From the cell containing the given text, extract its center point as [X, Y] coordinate. 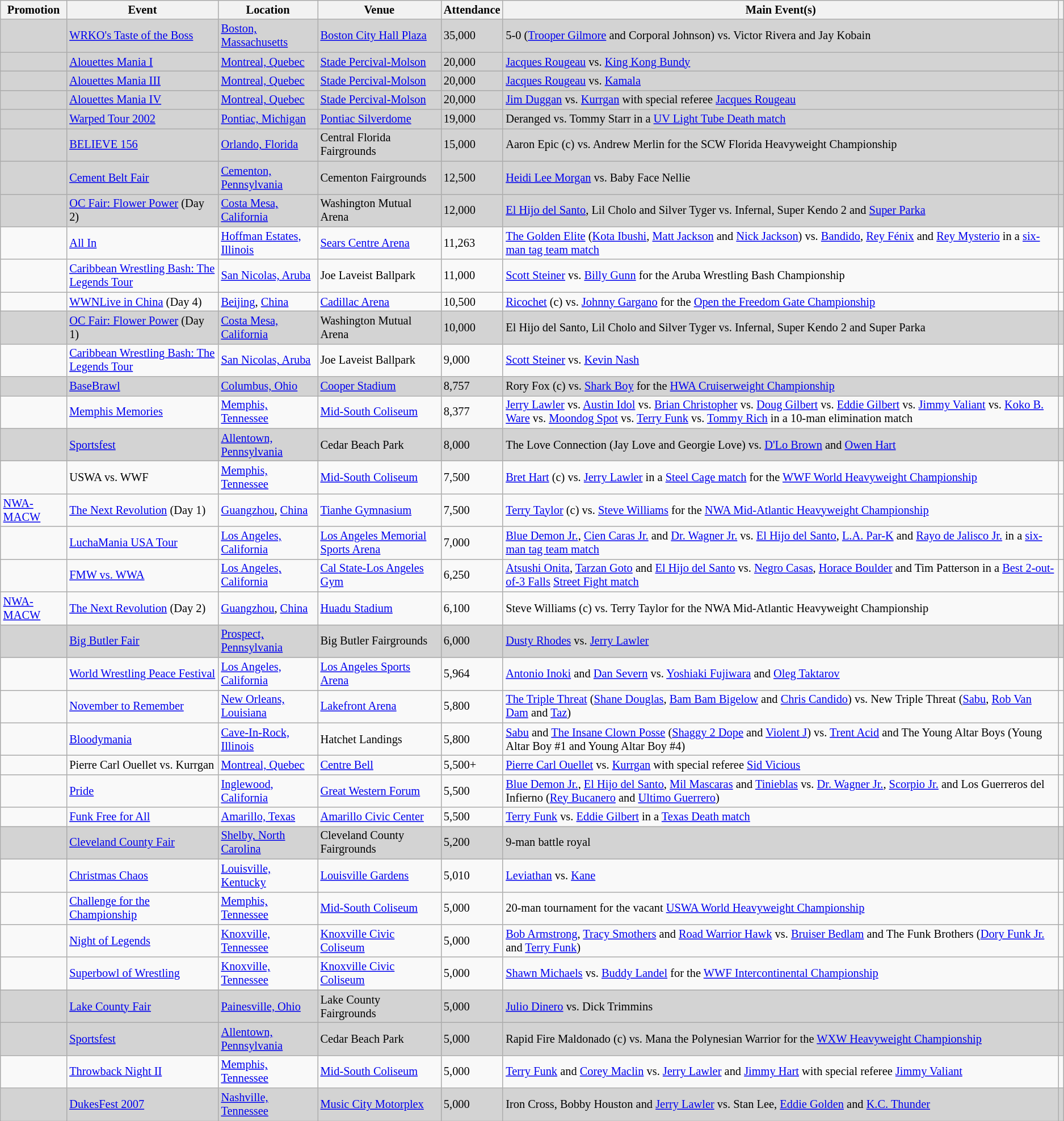
Pierre Carl Ouellet vs. Kurrgan [142, 765]
OC Fair: Flower Power (Day 1) [142, 327]
Cleveland County Fairgrounds [379, 842]
Painesville, Ohio [268, 1006]
November to Remember [142, 706]
Cementon, Pennsylvania [268, 178]
Lake County Fairgrounds [379, 1006]
Louisville, Kentucky [268, 875]
5-0 (Trooper Gilmore and Corporal Johnson) vs. Victor Rivera and Jay Kobain [781, 36]
9,000 [472, 360]
Pierre Carl Ouellet vs. Kurrgan with special referee Sid Vicious [781, 765]
Lake County Fair [142, 1006]
5,010 [472, 875]
Venue [379, 10]
Cooper Stadium [379, 386]
Heidi Lee Morgan vs. Baby Face Nellie [781, 178]
10,000 [472, 327]
Terry Funk vs. Eddie Gilbert in a Texas Death match [781, 817]
Dusty Rhodes vs. Jerry Lawler [781, 641]
7,000 [472, 543]
Aaron Epic (c) vs. Andrew Merlin for the SCW Florida Heavyweight Championship [781, 145]
35,000 [472, 36]
All In [142, 243]
Music City Motorplex [379, 1105]
The Golden Elite (Kota Ibushi, Matt Jackson and Nick Jackson) vs. Bandido, Rey Fénix and Rey Mysterio in a six-man tag team match [781, 243]
6,000 [472, 641]
Cementon Fairgrounds [379, 178]
Big Butler Fairgrounds [379, 641]
Location [268, 10]
Centre Bell [379, 765]
Prospect, Pennsylvania [268, 641]
Jacques Rougeau vs. Kamala [781, 81]
Louisville Gardens [379, 875]
Cement Belt Fair [142, 178]
WWNLive in China (Day 4) [142, 302]
19,000 [472, 119]
Promotion [34, 10]
6,100 [472, 608]
12,500 [472, 178]
Terry Funk and Corey Maclin vs. Jerry Lawler and Jimmy Hart with special referee Jimmy Valiant [781, 1072]
Inglewood, California [268, 791]
The Next Revolution (Day 1) [142, 510]
Shawn Michaels vs. Buddy Landel for the WWF Intercontinental Championship [781, 973]
The Next Revolution (Day 2) [142, 608]
Funk Free for All [142, 817]
Christmas Chaos [142, 875]
Challenge for the Championship [142, 908]
Antonio Inoki and Dan Severn vs. Yoshiaki Fujiwara and Oleg Taktarov [781, 673]
USWA vs. WWF [142, 477]
Scott Steiner vs. Kevin Nash [781, 360]
Tianhe Gymnasium [379, 510]
Main Event(s) [781, 10]
Blue Demon Jr., Cien Caras Jr. and Dr. Wagner Jr. vs. El Hijo del Santo, L.A. Par-K and Rayo de Jalisco Jr. in a six-man tag team match [781, 543]
LuchaMania USA Tour [142, 543]
Bret Hart (c) vs. Jerry Lawler in a Steel Cage match for the WWF World Heavyweight Championship [781, 477]
Night of Legends [142, 941]
Central Florida Fairgrounds [379, 145]
11,000 [472, 276]
New Orleans, Louisiana [268, 706]
Rory Fox (c) vs. Shark Boy for the HWA Cruiserweight Championship [781, 386]
OC Fair: Flower Power (Day 2) [142, 210]
Hoffman Estates, Illinois [268, 243]
The Love Connection (Jay Love and Georgie Love) vs. D'Lo Brown and Owen Hart [781, 445]
Superbowl of Wrestling [142, 973]
Bob Armstrong, Tracy Smothers and Road Warrior Hawk vs. Bruiser Bedlam and The Funk Brothers (Dory Funk Jr. and Terry Funk) [781, 941]
Cleveland County Fair [142, 842]
6,250 [472, 575]
WRKO's Taste of the Boss [142, 36]
Amarillo Civic Center [379, 817]
World Wrestling Peace Festival [142, 673]
8,757 [472, 386]
5,200 [472, 842]
Great Western Forum [379, 791]
Memphis Memories [142, 412]
15,000 [472, 145]
Columbus, Ohio [268, 386]
Atsushi Onita, Tarzan Goto and El Hijo del Santo vs. Negro Casas, Horace Boulder and Tim Patterson in a Best 2-out-of-3 Falls Street Fight match [781, 575]
Orlando, Florida [268, 145]
Big Butler Fair [142, 641]
Lakefront Arena [379, 706]
Cadillac Arena [379, 302]
8,000 [472, 445]
Sabu and The Insane Clown Posse (Shaggy 2 Dope and Violent J) vs. Trent Acid and The Young Altar Boys (Young Altar Boy #1 and Young Altar Boy #4) [781, 739]
Rapid Fire Maldonado (c) vs. Mana the Polynesian Warrior for the WXW Heavyweight Championship [781, 1039]
Cave-In-Rock, Illinois [268, 739]
Pride [142, 791]
Deranged vs. Tommy Starr in a UV Light Tube Death match [781, 119]
Warped Tour 2002 [142, 119]
Throwback Night II [142, 1072]
Scott Steiner vs. Billy Gunn for the Aruba Wrestling Bash Championship [781, 276]
The Triple Threat (Shane Douglas, Bam Bam Bigelow and Chris Candido) vs. New Triple Threat (Sabu, Rob Van Dam and Taz) [781, 706]
11,263 [472, 243]
12,000 [472, 210]
BELIEVE 156 [142, 145]
Leviathan vs. Kane [781, 875]
Boston, Massachusetts [268, 36]
Jim Duggan vs. Kurrgan with special referee Jacques Rougeau [781, 100]
Los Angeles Sports Arena [379, 673]
Nashville, Tennessee [268, 1105]
Boston City Hall Plaza [379, 36]
Ricochet (c) vs. Johnny Gargano for the Open the Freedom Gate Championship [781, 302]
Attendance [472, 10]
Shelby, North Carolina [268, 842]
Pontiac Silverdome [379, 119]
Steve Williams (c) vs. Terry Taylor for the NWA Mid-Atlantic Heavyweight Championship [781, 608]
5,500+ [472, 765]
20-man tournament for the vacant USWA World Heavyweight Championship [781, 908]
8,377 [472, 412]
Cal State-Los Angeles Gym [379, 575]
Hatchet Landings [379, 739]
Bloodymania [142, 739]
Event [142, 10]
Jacques Rougeau vs. King Kong Bundy [781, 62]
9-man battle royal [781, 842]
10,500 [472, 302]
Amarillo, Texas [268, 817]
DukesFest 2007 [142, 1105]
Alouettes Mania I [142, 62]
Alouettes Mania III [142, 81]
Pontiac, Michigan [268, 119]
Iron Cross, Bobby Houston and Jerry Lawler vs. Stan Lee, Eddie Golden and K.C. Thunder [781, 1105]
Terry Taylor (c) vs. Steve Williams for the NWA Mid-Atlantic Heavyweight Championship [781, 510]
FMW vs. WWA [142, 575]
BaseBrawl [142, 386]
Beijing, China [268, 302]
Alouettes Mania IV [142, 100]
Julio Dinero vs. Dick Trimmins [781, 1006]
5,964 [472, 673]
Sears Centre Arena [379, 243]
Los Angeles Memorial Sports Arena [379, 543]
Huadu Stadium [379, 608]
